Detect which cell encompasses the target text, then output its (X, Y) center coordinate. 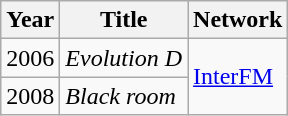
Title (124, 20)
2006 (30, 58)
Year (30, 20)
Evolution D (124, 58)
Network (238, 20)
InterFM (238, 77)
Black room (124, 96)
2008 (30, 96)
